Extract the [X, Y] coordinate from the center of the cell holding the provided text.  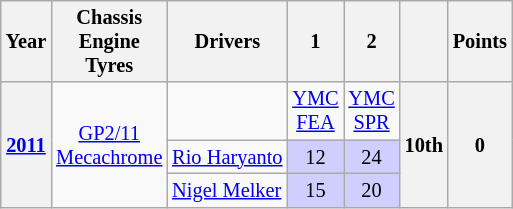
ChassisEngineTyres [109, 41]
2 [372, 41]
12 [315, 157]
YMCSPR [372, 111]
Points [480, 41]
Drivers [227, 41]
1 [315, 41]
10th [424, 144]
20 [372, 190]
YMCFEA [315, 111]
GP2/11Mecachrome [109, 144]
0 [480, 144]
24 [372, 157]
Year [26, 41]
Nigel Melker [227, 190]
15 [315, 190]
Rio Haryanto [227, 157]
2011 [26, 144]
